Search for the cell housing the specified text and yield its [X, Y] center coordinate. 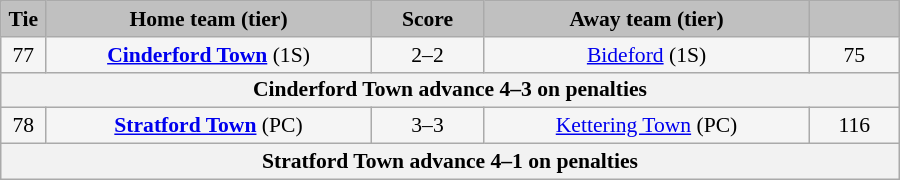
Bideford (1S) [647, 55]
3–3 [427, 126]
75 [854, 55]
78 [24, 126]
Stratford Town advance 4–1 on penalties [450, 162]
Cinderford Town advance 4–3 on penalties [450, 90]
Tie [24, 19]
116 [854, 126]
Stratford Town (PC) [209, 126]
Score [427, 19]
Kettering Town (PC) [647, 126]
2–2 [427, 55]
77 [24, 55]
Away team (tier) [647, 19]
Cinderford Town (1S) [209, 55]
Home team (tier) [209, 19]
